Search for the cell housing the specified text and yield its (X, Y) center coordinate. 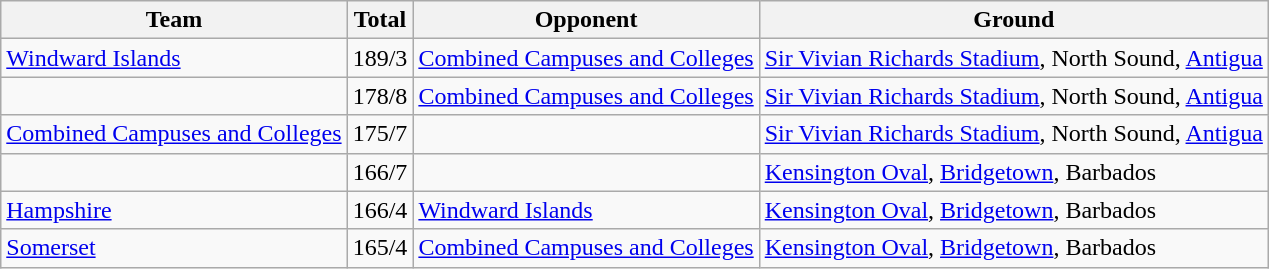
Team (174, 20)
Somerset (174, 248)
Total (380, 20)
Opponent (586, 20)
165/4 (380, 248)
Hampshire (174, 210)
178/8 (380, 96)
166/7 (380, 172)
189/3 (380, 58)
166/4 (380, 210)
175/7 (380, 134)
Ground (1014, 20)
